Determine the (x, y) coordinate at the center of the cell enclosing the given text.  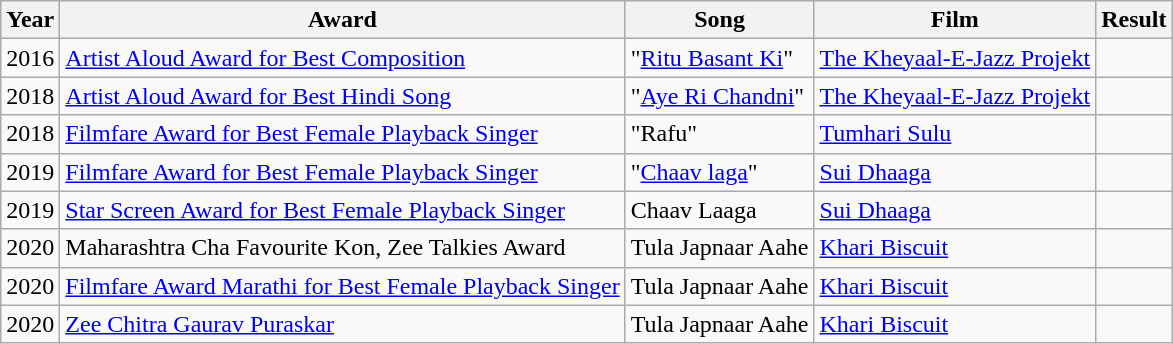
Artist Aloud Award for Best Hindi Song (342, 96)
"Rafu" (720, 134)
"Chaav laga" (720, 172)
Award (342, 20)
Maharashtra Cha Favourite Kon, Zee Talkies Award (342, 248)
Artist Aloud Award for Best Composition (342, 58)
Filmfare Award Marathi for Best Female Playback Singer (342, 286)
Zee Chitra Gaurav Puraskar (342, 324)
Song (720, 20)
Star Screen Award for Best Female Playback Singer (342, 210)
Chaav Laaga (720, 210)
2016 (30, 58)
"Aye Ri Chandni" (720, 96)
Film (955, 20)
Tumhari Sulu (955, 134)
Year (30, 20)
Result (1134, 20)
"Ritu Basant Ki" (720, 58)
